Return (x, y) of the center of cell containing provided text 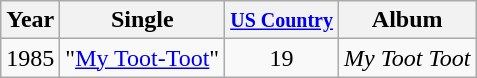
Year (30, 20)
Single (142, 20)
"My Toot-Toot" (142, 58)
19 (282, 58)
My Toot Toot (408, 58)
Album (408, 20)
US Country (282, 20)
1985 (30, 58)
